Identify which cell holds the provided text, then report its (x, y) central coordinate. 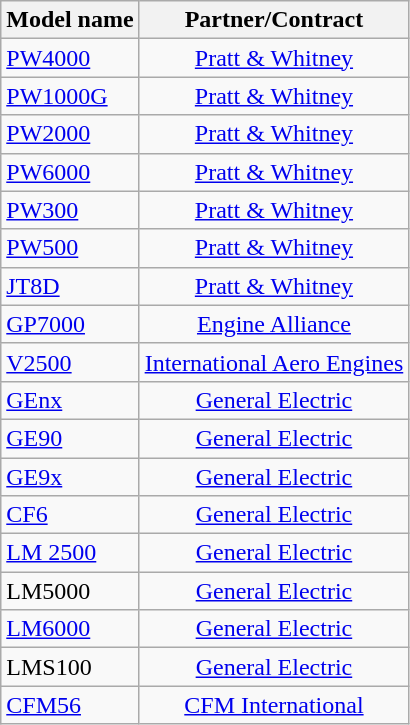
LM5000 (70, 591)
GE9x (70, 477)
Model name (70, 20)
Engine Alliance (274, 324)
GE90 (70, 438)
PW1000G (70, 96)
LMS100 (70, 667)
CFM56 (70, 705)
LM 2500 (70, 553)
CFM International (274, 705)
GP7000 (70, 324)
JT8D (70, 286)
LM6000 (70, 629)
CF6 (70, 515)
International Aero Engines (274, 362)
V2500 (70, 362)
PW4000 (70, 58)
PW300 (70, 210)
Partner/Contract (274, 20)
GEnx (70, 400)
PW2000 (70, 134)
PW6000 (70, 172)
PW500 (70, 248)
